Provide the [X, Y] coordinate of the cell's center where the given text is located.  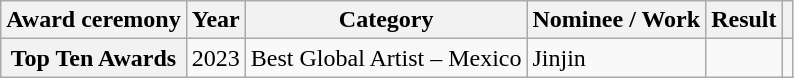
Jinjin [616, 58]
Award ceremony [94, 20]
2023 [216, 58]
Year [216, 20]
Top Ten Awards [94, 58]
Category [386, 20]
Result [744, 20]
Best Global Artist – Mexico [386, 58]
Nominee / Work [616, 20]
